Return (x, y) of the center of cell containing provided text 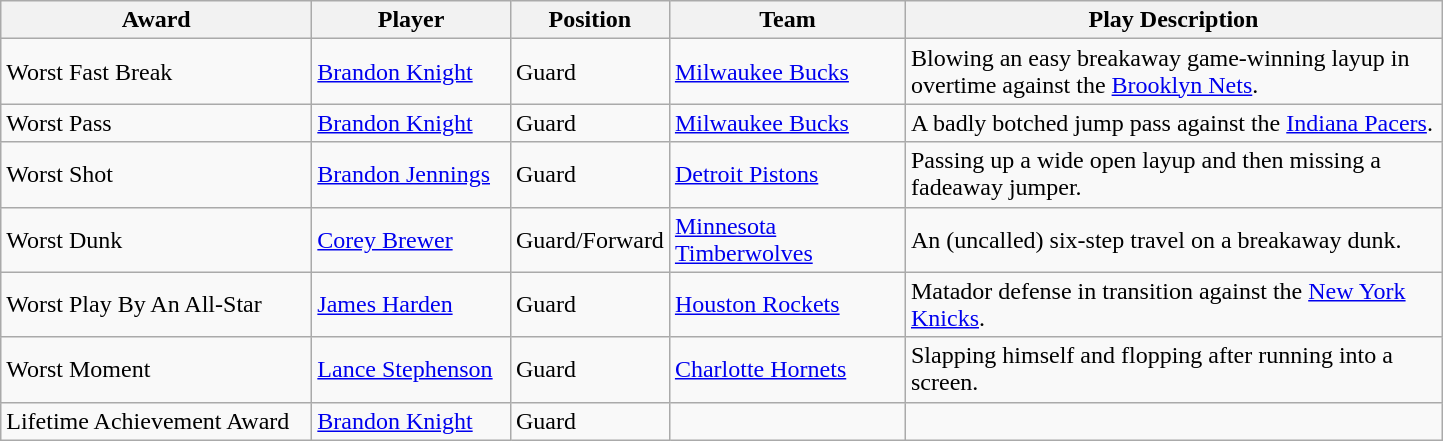
Corey Brewer (412, 240)
Worst Pass (156, 123)
Slapping himself and flopping after running into a screen. (1173, 370)
An (uncalled) six-step travel on a breakaway dunk. (1173, 240)
Position (590, 20)
Team (787, 20)
Matador defense in transition against the New York Knicks. (1173, 304)
Lance Stephenson (412, 370)
Minnesota Timberwolves (787, 240)
Guard/Forward (590, 240)
Passing up a wide open layup and then missing a fadeaway jumper. (1173, 174)
Award (156, 20)
Worst Moment (156, 370)
Worst Dunk (156, 240)
Lifetime Achievement Award (156, 421)
Worst Fast Break (156, 72)
A badly botched jump pass against the Indiana Pacers. (1173, 123)
Worst Play By An All-Star (156, 304)
Brandon Jennings (412, 174)
Charlotte Hornets (787, 370)
Player (412, 20)
Detroit Pistons (787, 174)
Blowing an easy breakaway game-winning layup in overtime against the Brooklyn Nets. (1173, 72)
Worst Shot (156, 174)
Play Description (1173, 20)
James Harden (412, 304)
Houston Rockets (787, 304)
